Extract the [X, Y] coordinate from the center of the cell holding the provided text.  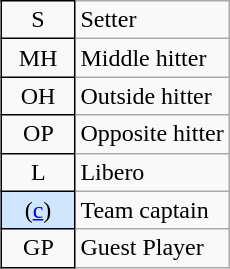
Opposite hitter [152, 134]
Outside hitter [152, 96]
S [38, 20]
OP [38, 134]
Libero [152, 172]
Setter [152, 20]
GP [38, 248]
L [38, 172]
MH [38, 58]
Guest Player [152, 248]
(c) [38, 210]
OH [38, 96]
Middle hitter [152, 58]
Team captain [152, 210]
